Output the (X, Y) coordinate of the center of the cell containing the given text.  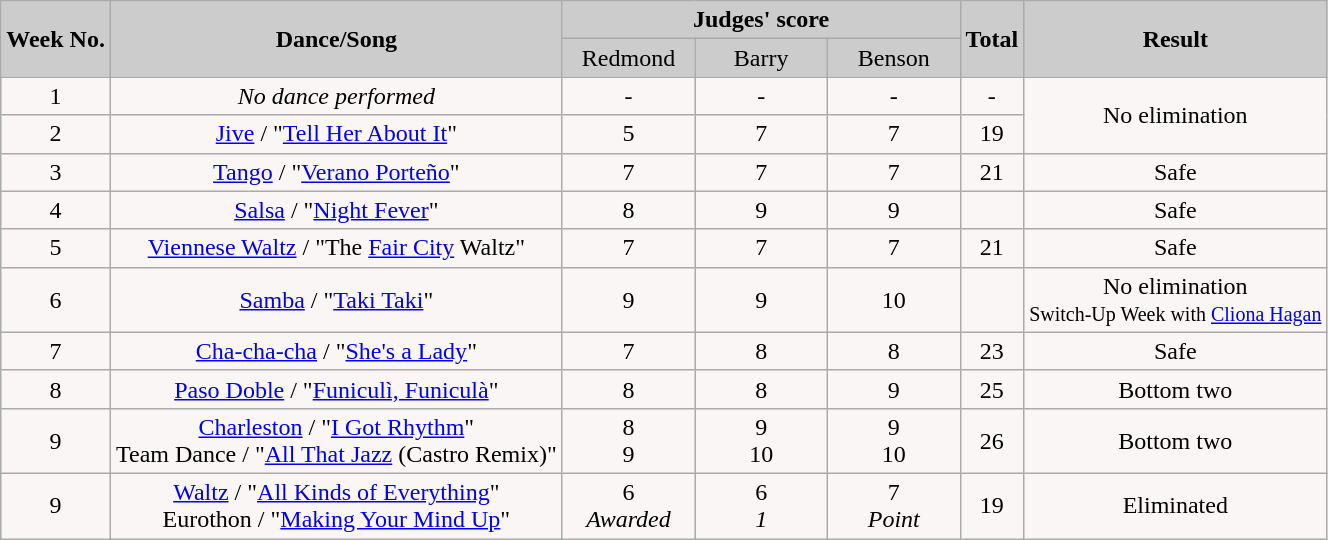
Jive / "Tell Her About It" (336, 134)
Paso Doble / "Funiculì, Funiculà" (336, 389)
26 (992, 440)
No elimination (1176, 115)
1 (56, 96)
61 (762, 506)
No eliminationSwitch-Up Week with Cliona Hagan (1176, 300)
Redmond (628, 58)
Judges' score (761, 20)
Cha-cha-cha / "She's a Lady" (336, 351)
2 (56, 134)
Viennese Waltz / "The Fair City Waltz" (336, 248)
89 (628, 440)
4 (56, 210)
Benson (894, 58)
10 (894, 300)
Waltz / "All Kinds of Everything"Eurothon / "Making Your Mind Up" (336, 506)
Charleston / "I Got Rhythm"Team Dance / "All That Jazz (Castro Remix)" (336, 440)
Eliminated (1176, 506)
Week No. (56, 39)
Total (992, 39)
Dance/Song (336, 39)
6 (56, 300)
25 (992, 389)
23 (992, 351)
Salsa / "Night Fever" (336, 210)
7Point (894, 506)
Barry (762, 58)
Samba / "Taki Taki" (336, 300)
3 (56, 172)
No dance performed (336, 96)
Result (1176, 39)
Tango / "Verano Porteño" (336, 172)
6Awarded (628, 506)
